Locate the cell with the specified text and output its (X, Y) center coordinate. 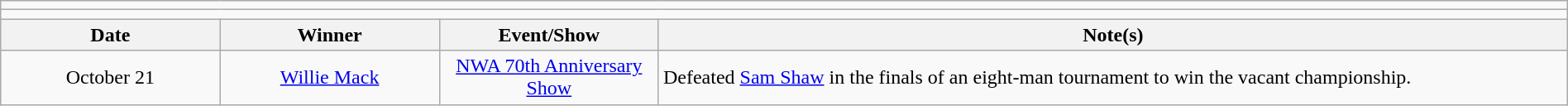
Note(s) (1113, 35)
Winner (329, 35)
Date (111, 35)
Defeated Sam Shaw in the finals of an eight-man tournament to win the vacant championship. (1113, 78)
Event/Show (549, 35)
NWA 70th Anniversary Show (549, 78)
October 21 (111, 78)
Willie Mack (329, 78)
